Identify which cell holds the provided text, then report its (x, y) central coordinate. 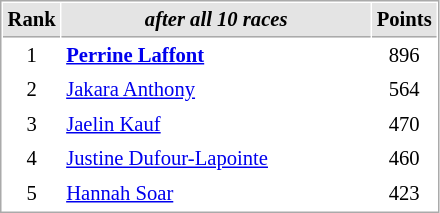
896 (404, 56)
564 (404, 90)
470 (404, 124)
Rank (32, 20)
Jakara Anthony (216, 90)
Jaelin Kauf (216, 124)
2 (32, 90)
5 (32, 194)
Points (404, 20)
Perrine Laffont (216, 56)
Hannah Soar (216, 194)
after all 10 races (216, 20)
4 (32, 158)
460 (404, 158)
1 (32, 56)
3 (32, 124)
423 (404, 194)
Justine Dufour-Lapointe (216, 158)
